Determine the (x, y) coordinate at the center of the cell enclosing the given text.  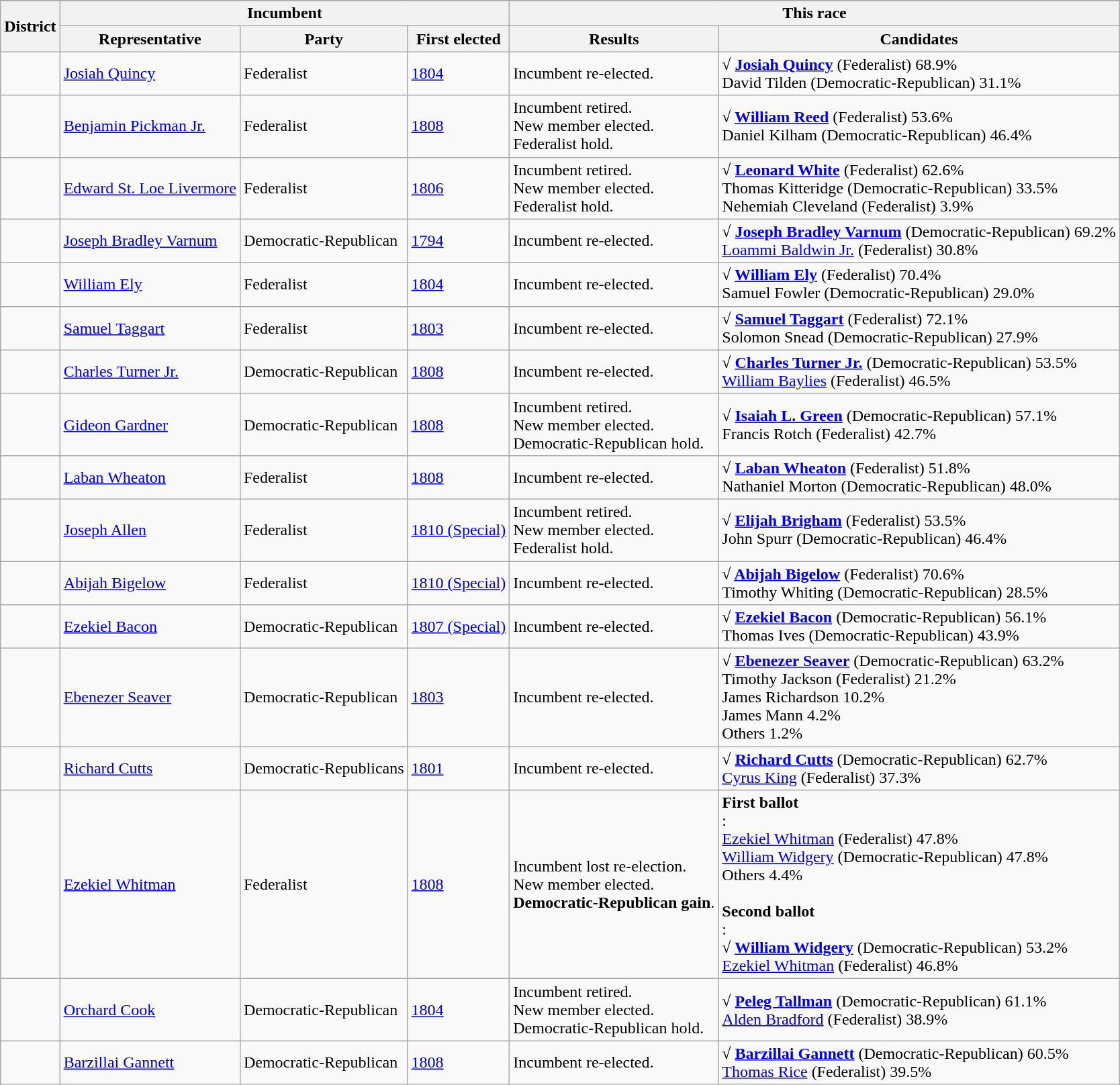
√ Charles Turner Jr. (Democratic-Republican) 53.5%William Baylies (Federalist) 46.5% (919, 372)
√ Leonard White (Federalist) 62.6%Thomas Kitteridge (Democratic-Republican) 33.5%Nehemiah Cleveland (Federalist) 3.9% (919, 188)
√ Ebenezer Seaver (Democratic-Republican) 63.2%Timothy Jackson (Federalist) 21.2%James Richardson 10.2%James Mann 4.2%Others 1.2% (919, 698)
√ Joseph Bradley Varnum (Democratic-Republican) 69.2%Loammi Baldwin Jr. (Federalist) 30.8% (919, 240)
William Ely (150, 285)
Results (614, 39)
1806 (459, 188)
First elected (459, 39)
Representative (150, 39)
Samuel Taggart (150, 328)
1794 (459, 240)
1807 (Special) (459, 627)
Barzillai Gannett (150, 1062)
√ Peleg Tallman (Democratic-Republican) 61.1%Alden Bradford (Federalist) 38.9% (919, 1010)
√ William Reed (Federalist) 53.6%Daniel Kilham (Democratic-Republican) 46.4% (919, 126)
Josiah Quincy (150, 74)
√ Ezekiel Bacon (Democratic-Republican) 56.1%Thomas Ives (Democratic-Republican) 43.9% (919, 627)
Benjamin Pickman Jr. (150, 126)
Abijah Bigelow (150, 583)
√ Abijah Bigelow (Federalist) 70.6%Timothy Whiting (Democratic-Republican) 28.5% (919, 583)
Joseph Bradley Varnum (150, 240)
Richard Cutts (150, 768)
√ Richard Cutts (Democratic-Republican) 62.7%Cyrus King (Federalist) 37.3% (919, 768)
Joseph Allen (150, 530)
District (30, 26)
This race (815, 13)
Ebenezer Seaver (150, 698)
1801 (459, 768)
√ Josiah Quincy (Federalist) 68.9%David Tilden (Democratic-Republican) 31.1% (919, 74)
Gideon Gardner (150, 424)
Ezekiel Whitman (150, 885)
√ Barzillai Gannett (Democratic-Republican) 60.5%Thomas Rice (Federalist) 39.5% (919, 1062)
Incumbent lost re-election.New member elected.Democratic-Republican gain. (614, 885)
√ William Ely (Federalist) 70.4%Samuel Fowler (Democratic-Republican) 29.0% (919, 285)
Orchard Cook (150, 1010)
Edward St. Loe Livermore (150, 188)
Charles Turner Jr. (150, 372)
√ Samuel Taggart (Federalist) 72.1%Solomon Snead (Democratic-Republican) 27.9% (919, 328)
√ Laban Wheaton (Federalist) 51.8%Nathaniel Morton (Democratic-Republican) 48.0% (919, 477)
Democratic-Republicans (324, 768)
Laban Wheaton (150, 477)
Party (324, 39)
Ezekiel Bacon (150, 627)
Incumbent (285, 13)
√ Isaiah L. Green (Democratic-Republican) 57.1%Francis Rotch (Federalist) 42.7% (919, 424)
Candidates (919, 39)
√ Elijah Brigham (Federalist) 53.5%John Spurr (Democratic-Republican) 46.4% (919, 530)
